Locate the cell with the specified text and output its (x, y) center coordinate. 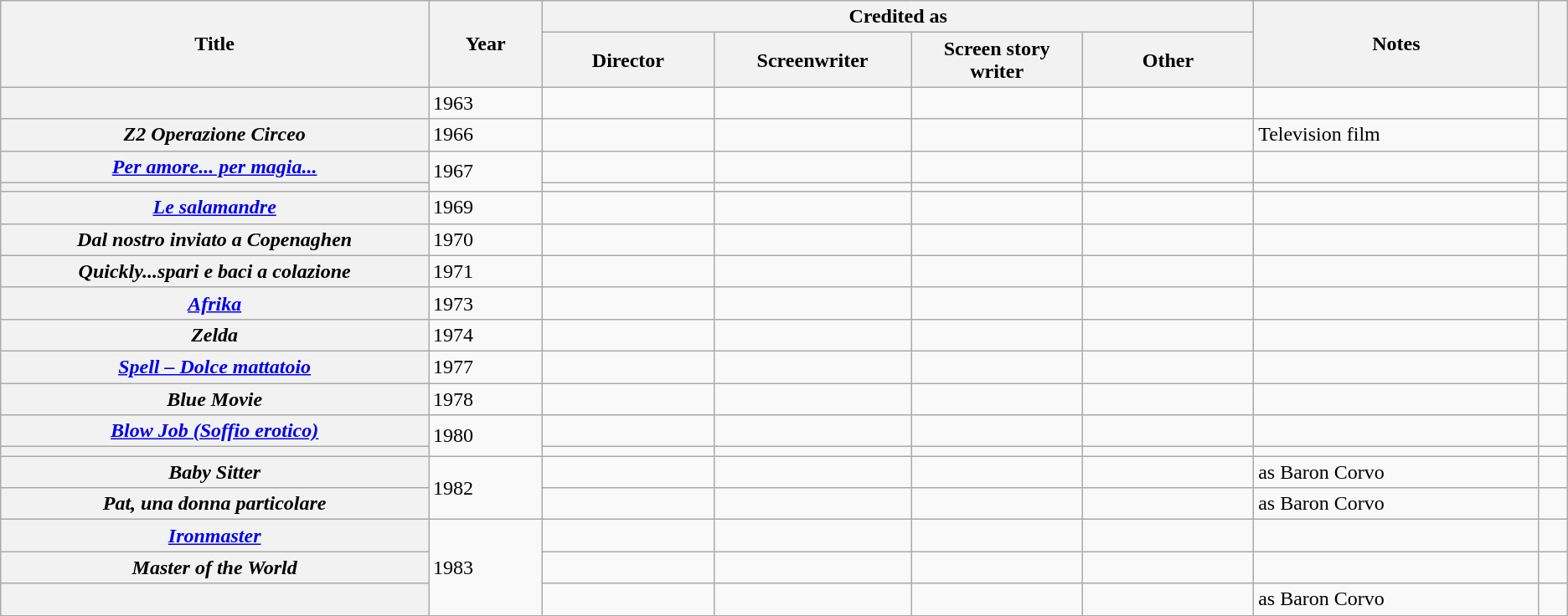
Zelda (214, 335)
1973 (486, 303)
Baby Sitter (214, 472)
1980 (486, 435)
Title (214, 44)
1970 (486, 239)
1971 (486, 271)
Blue Movie (214, 399)
Director (628, 60)
1978 (486, 399)
1983 (486, 567)
Quickly...spari e baci a colazione (214, 271)
Le salamandre (214, 208)
Credited as (898, 17)
1963 (486, 103)
1974 (486, 335)
Television film (1396, 135)
Spell – Dolce mattatoio (214, 367)
Other (1168, 60)
Master of the World (214, 567)
Screen story writer (997, 60)
1982 (486, 488)
Blow Job (Soffio erotico) (214, 431)
1977 (486, 367)
1967 (486, 171)
1969 (486, 208)
Afrika (214, 303)
Z2 Operazione Circeo (214, 135)
Ironmaster (214, 536)
Per amore... per magia... (214, 167)
Pat, una donna particolare (214, 504)
Notes (1396, 44)
Year (486, 44)
1966 (486, 135)
Screenwriter (812, 60)
Dal nostro inviato a Copenaghen (214, 239)
